Identify which cell holds the provided text, then report its [X, Y] central coordinate. 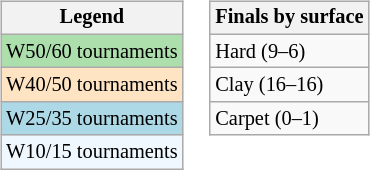
Finals by surface [289, 18]
W10/15 tournaments [92, 152]
Clay (16–16) [289, 85]
Legend [92, 18]
W25/35 tournaments [92, 119]
Hard (9–6) [289, 51]
W40/50 tournaments [92, 85]
Carpet (0–1) [289, 119]
W50/60 tournaments [92, 51]
